Determine the [x, y] coordinate at the center of the cell enclosing the given text.  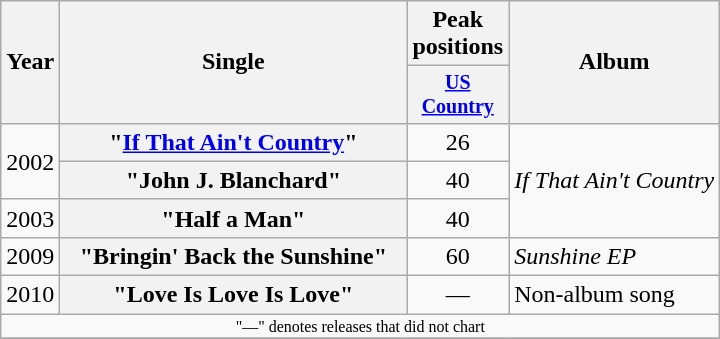
— [458, 295]
60 [458, 256]
Single [234, 62]
"Bringin' Back the Sunshine" [234, 256]
Peak positions [458, 34]
Year [30, 62]
2002 [30, 161]
"Half a Man" [234, 218]
2003 [30, 218]
Sunshine EP [614, 256]
"If That Ain't Country" [234, 142]
2009 [30, 256]
"Love Is Love Is Love" [234, 295]
US Country [458, 94]
26 [458, 142]
"John J. Blanchard" [234, 180]
"—" denotes releases that did not chart [360, 326]
Album [614, 62]
Non-album song [614, 295]
2010 [30, 295]
If That Ain't Country [614, 180]
